Locate the cell with the specified text and output its (X, Y) center coordinate. 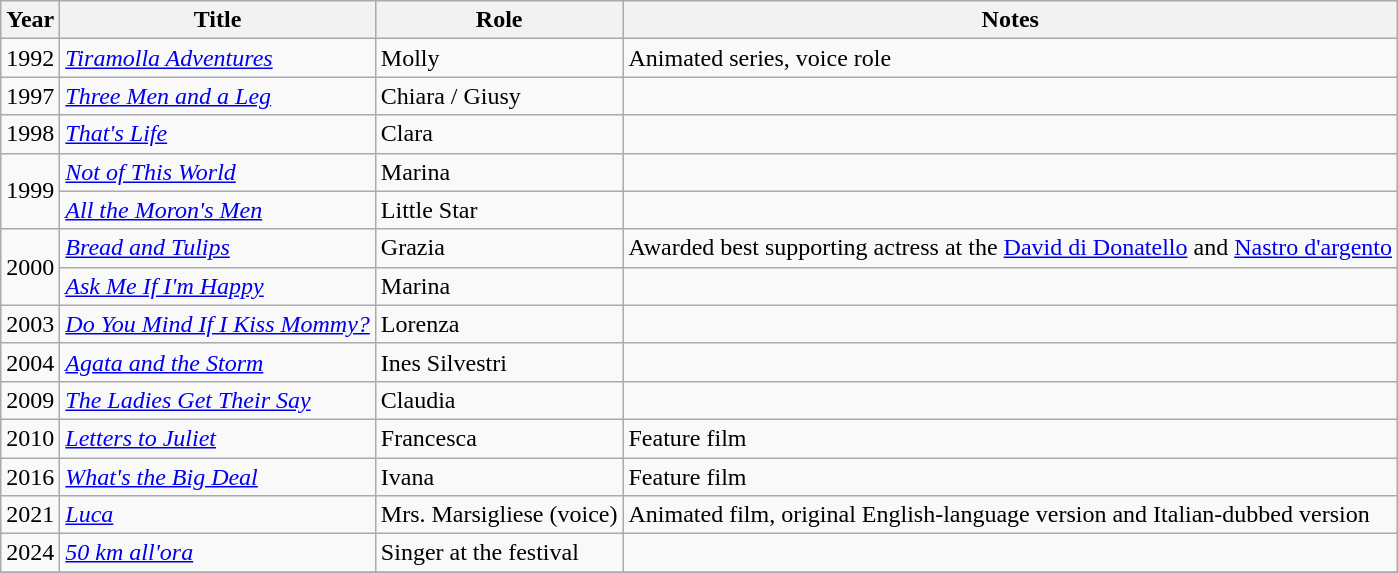
Grazia (499, 248)
Ask Me If I'm Happy (218, 286)
2021 (30, 515)
2024 (30, 553)
Luca (218, 515)
Not of This World (218, 172)
Chiara / Giusy (499, 96)
Do You Mind If I Kiss Mommy? (218, 324)
2009 (30, 400)
That's Life (218, 134)
2003 (30, 324)
50 km all'ora (218, 553)
Claudia (499, 400)
The Ladies Get Their Say (218, 400)
Singer at the festival (499, 553)
Title (218, 20)
Animated series, voice role (1010, 58)
Mrs. Marsigliese (voice) (499, 515)
Letters to Juliet (218, 438)
Tiramolla Adventures (218, 58)
Animated film, original English-language version and Italian-dubbed version (1010, 515)
Francesca (499, 438)
Notes (1010, 20)
Ivana (499, 477)
1992 (30, 58)
Bread and Tulips (218, 248)
Awarded best supporting actress at the David di Donatello and Nastro d'argento (1010, 248)
Molly (499, 58)
1999 (30, 191)
What's the Big Deal (218, 477)
2016 (30, 477)
2000 (30, 267)
Agata and the Storm (218, 362)
Ines Silvestri (499, 362)
1998 (30, 134)
Lorenza (499, 324)
Little Star (499, 210)
2004 (30, 362)
1997 (30, 96)
Year (30, 20)
Clara (499, 134)
Role (499, 20)
All the Moron's Men (218, 210)
Three Men and a Leg (218, 96)
2010 (30, 438)
